Provide the (X, Y) coordinate of the cell's center where the given text is located.  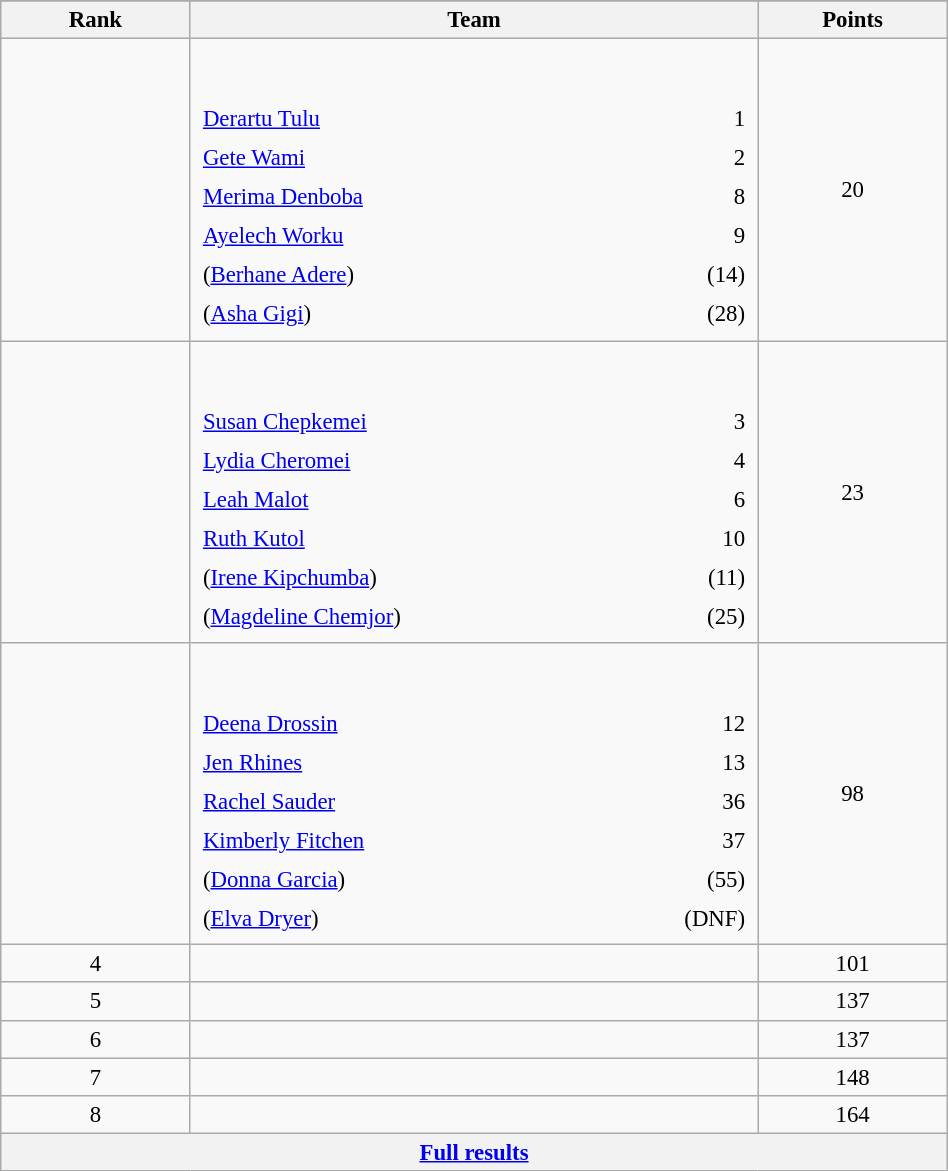
Derartu Tulu (412, 119)
3 (699, 421)
(28) (690, 314)
13 (670, 762)
Deena Drossin 12 Jen Rhines 13 Rachel Sauder 36 Kimberly Fitchen 37 (Donna Garcia) (55) (Elva Dryer) (DNF) (474, 794)
9 (690, 236)
(Donna Garcia) (392, 880)
(11) (699, 577)
101 (852, 964)
Lydia Cheromei (422, 460)
Full results (474, 1152)
(Elva Dryer) (392, 919)
37 (670, 840)
1 (690, 119)
20 (852, 190)
Gete Wami (412, 158)
36 (670, 801)
(DNF) (670, 919)
Merima Denboba (412, 197)
Rank (96, 20)
Team (474, 20)
Kimberly Fitchen (392, 840)
98 (852, 794)
12 (670, 723)
7 (96, 1077)
148 (852, 1077)
Susan Chepkemei 3 Lydia Cheromei 4 Leah Malot 6 Ruth Kutol 10 (Irene Kipchumba) (11) (Magdeline Chemjor) (25) (474, 492)
(25) (699, 616)
10 (699, 538)
Leah Malot (422, 499)
164 (852, 1114)
Ruth Kutol (422, 538)
5 (96, 1002)
Jen Rhines (392, 762)
Susan Chepkemei (422, 421)
(Magdeline Chemjor) (422, 616)
Deena Drossin (392, 723)
(14) (690, 275)
(Asha Gigi) (412, 314)
(Berhane Adere) (412, 275)
Derartu Tulu 1 Gete Wami 2 Merima Denboba 8 Ayelech Worku 9 (Berhane Adere) (14) (Asha Gigi) (28) (474, 190)
23 (852, 492)
(55) (670, 880)
(Irene Kipchumba) (422, 577)
Ayelech Worku (412, 236)
Points (852, 20)
2 (690, 158)
Rachel Sauder (392, 801)
